Extract the [x, y] coordinate from the center of the cell holding the provided text.  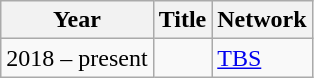
Year [77, 20]
Title [182, 20]
Network [262, 20]
TBS [262, 58]
2018 – present [77, 58]
